Locate the cell with the specified text and output its [x, y] center coordinate. 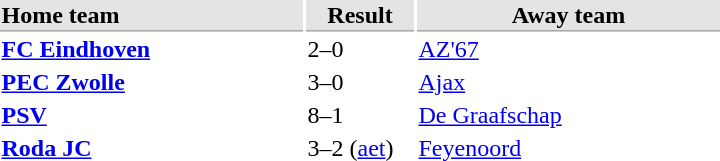
8–1 [360, 115]
FC Eindhoven [152, 49]
Ajax [568, 83]
Home team [152, 16]
2–0 [360, 49]
3–0 [360, 83]
PSV [152, 115]
PEC Zwolle [152, 83]
Result [360, 16]
De Graafschap [568, 115]
Away team [568, 16]
AZ'67 [568, 49]
